Return (X, Y) of the center of cell containing provided text 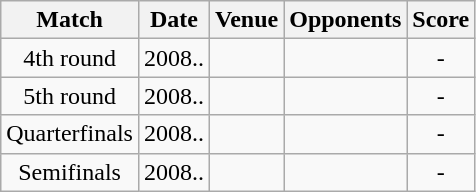
Opponents (346, 20)
Date (174, 20)
Semifinals (70, 172)
Score (441, 20)
5th round (70, 96)
4th round (70, 58)
Match (70, 20)
Quarterfinals (70, 134)
Venue (246, 20)
